Scan for the cell matching the given text and deliver its (X, Y) coordinate at center. 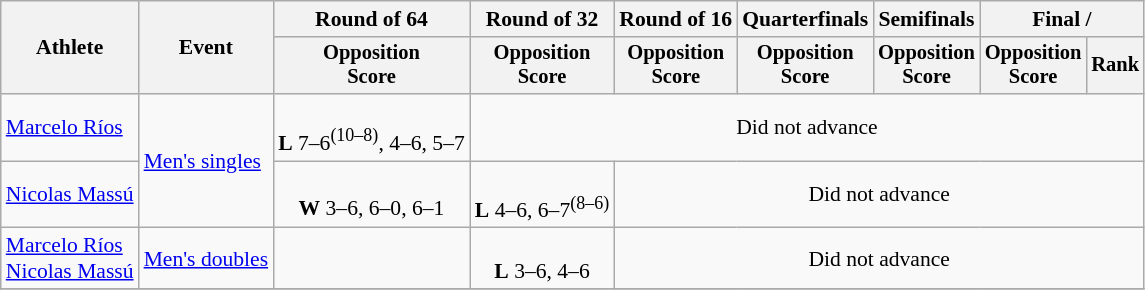
Round of 32 (542, 19)
Semifinals (926, 19)
Men's doubles (206, 258)
Quarterfinals (805, 19)
L 3–6, 4–6 (542, 258)
L 7–6(10–8), 4–6, 5–7 (372, 128)
Marcelo RíosNicolas Massú (70, 258)
Round of 16 (676, 19)
L 4–6, 6–7(8–6) (542, 194)
Rank (1115, 66)
Nicolas Massú (70, 194)
Round of 64 (372, 19)
Marcelo Ríos (70, 128)
Men's singles (206, 161)
Athlete (70, 48)
Final / (1062, 19)
Event (206, 48)
W 3–6, 6–0, 6–1 (372, 194)
